Provide the (x, y) coordinate of the cell's center where the given text is located.  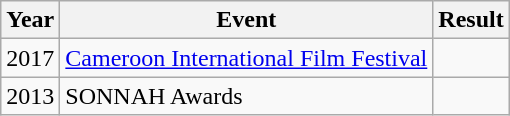
Event (246, 20)
Result (471, 20)
2017 (30, 58)
2013 (30, 96)
Cameroon International Film Festival (246, 58)
SONNAH Awards (246, 96)
Year (30, 20)
